Output the (x, y) coordinate of the center of the cell containing the given text.  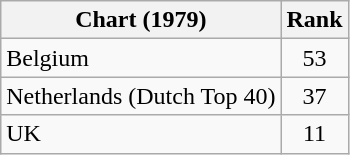
37 (314, 96)
Netherlands (Dutch Top 40) (141, 96)
UK (141, 134)
11 (314, 134)
Chart (1979) (141, 20)
Belgium (141, 58)
53 (314, 58)
Rank (314, 20)
